Capture the cell that displays the provided text and extract its (X, Y) central coordinate. 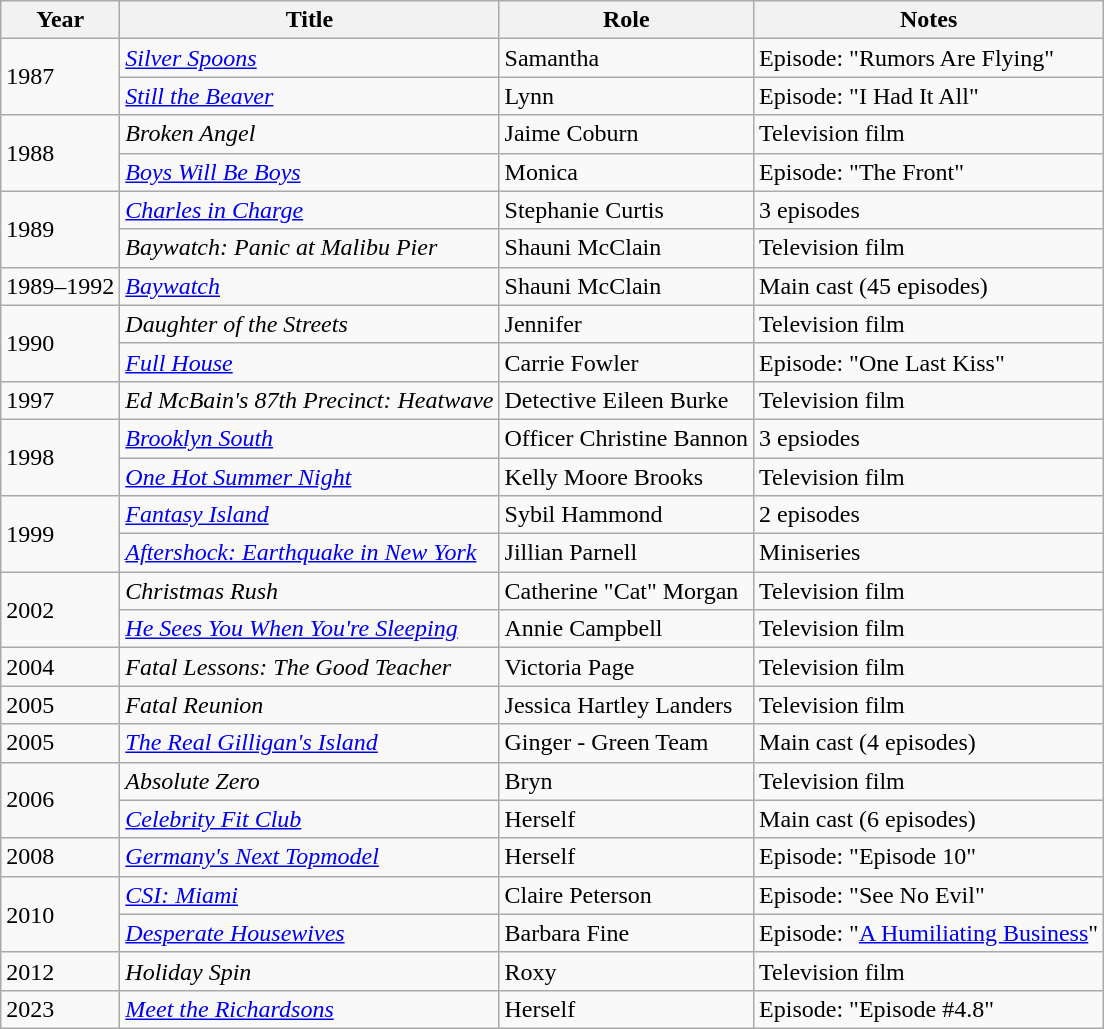
Jillian Parnell (626, 553)
Annie Campbell (626, 629)
CSI: Miami (310, 895)
Main cast (45 episodes) (929, 286)
Baywatch: Panic at Malibu Pier (310, 248)
Broken Angel (310, 134)
Lynn (626, 96)
He Sees You When You're Sleeping (310, 629)
Jessica Hartley Landers (626, 705)
1987 (60, 77)
Boys Will Be Boys (310, 172)
Ginger - Green Team (626, 743)
3 epsiodes (929, 438)
Monica (626, 172)
Samantha (626, 58)
2006 (60, 800)
2002 (60, 610)
2004 (60, 667)
Episode: "Episode 10" (929, 857)
Episode: "I Had It All" (929, 96)
2023 (60, 1009)
Miniseries (929, 553)
Fatal Reunion (310, 705)
Daughter of the Streets (310, 324)
3 episodes (929, 210)
Roxy (626, 971)
Barbara Fine (626, 933)
Germany's Next Topmodel (310, 857)
Role (626, 20)
Episode: "See No Evil" (929, 895)
Fatal Lessons: The Good Teacher (310, 667)
2 episodes (929, 515)
Desperate Housewives (310, 933)
1998 (60, 457)
Episode: "Episode #4.8" (929, 1009)
Year (60, 20)
Episode: "One Last Kiss" (929, 362)
The Real Gilligan's Island (310, 743)
Notes (929, 20)
Stephanie Curtis (626, 210)
Bryn (626, 781)
Aftershock: Earthquake in New York (310, 553)
Brooklyn South (310, 438)
Officer Christine Bannon (626, 438)
1989 (60, 229)
1999 (60, 534)
One Hot Summer Night (310, 477)
1988 (60, 153)
Silver Spoons (310, 58)
Christmas Rush (310, 591)
Absolute Zero (310, 781)
Charles in Charge (310, 210)
Full House (310, 362)
Jaime Coburn (626, 134)
Still the Beaver (310, 96)
2010 (60, 914)
Title (310, 20)
Detective Eileen Burke (626, 400)
Main cast (6 episodes) (929, 819)
Ed McBain's 87th Precinct: Heatwave (310, 400)
Catherine "Cat" Morgan (626, 591)
Episode: "A Humiliating Business" (929, 933)
Baywatch (310, 286)
1989–1992 (60, 286)
Main cast (4 episodes) (929, 743)
1997 (60, 400)
Fantasy Island (310, 515)
Kelly Moore Brooks (626, 477)
Carrie Fowler (626, 362)
Celebrity Fit Club (310, 819)
Sybil Hammond (626, 515)
Holiday Spin (310, 971)
Meet the Richardsons (310, 1009)
1990 (60, 343)
Jennifer (626, 324)
Claire Peterson (626, 895)
2012 (60, 971)
Episode: "The Front" (929, 172)
Episode: "Rumors Are Flying" (929, 58)
2008 (60, 857)
Victoria Page (626, 667)
